Pinpoint the cell where the given text exists, returning its [X, Y] midpoint coordinate. 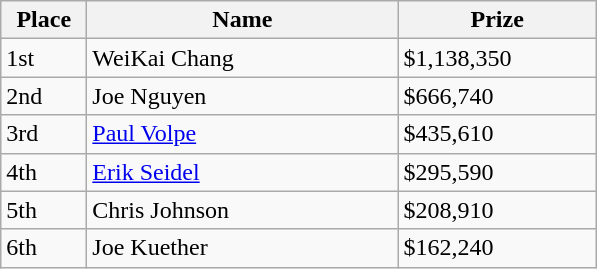
3rd [44, 134]
Name [242, 20]
Place [44, 20]
$295,590 [498, 172]
4th [44, 172]
Erik Seidel [242, 172]
$435,610 [498, 134]
1st [44, 58]
Chris Johnson [242, 210]
$162,240 [498, 248]
6th [44, 248]
2nd [44, 96]
Joe Nguyen [242, 96]
$666,740 [498, 96]
Joe Kuether [242, 248]
$1,138,350 [498, 58]
5th [44, 210]
Prize [498, 20]
Paul Volpe [242, 134]
$208,910 [498, 210]
WeiKai Chang [242, 58]
